Return the [X, Y] coordinate for the center point of the cell that contains the specified text.  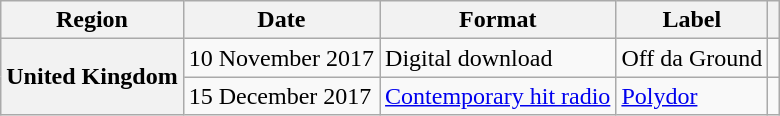
United Kingdom [92, 77]
10 November 2017 [281, 58]
Date [281, 20]
Digital download [498, 58]
Off da Ground [692, 58]
Contemporary hit radio [498, 96]
Region [92, 20]
Polydor [692, 96]
Label [692, 20]
15 December 2017 [281, 96]
Format [498, 20]
